Return the [x, y] coordinate for the center point of the cell that contains the specified text.  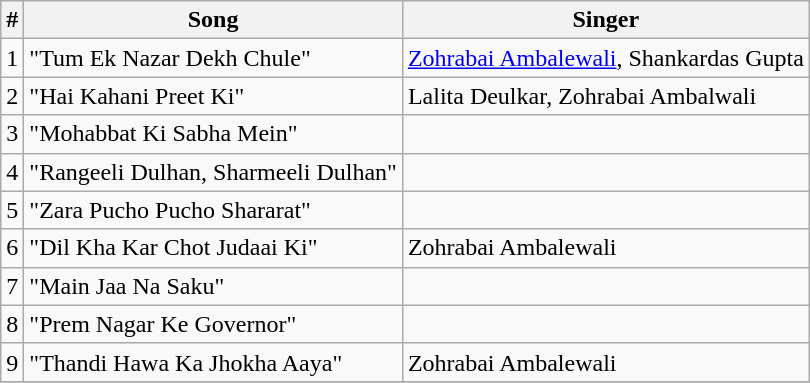
"Zara Pucho Pucho Shararat" [214, 210]
2 [12, 96]
1 [12, 58]
"Thandi Hawa Ka Jhokha Aaya" [214, 362]
8 [12, 324]
# [12, 20]
5 [12, 210]
7 [12, 286]
"Mohabbat Ki Sabha Mein" [214, 134]
9 [12, 362]
6 [12, 248]
4 [12, 172]
"Dil Kha Kar Chot Judaai Ki" [214, 248]
3 [12, 134]
"Tum Ek Nazar Dekh Chule" [214, 58]
Zohrabai Ambalewali, Shankardas Gupta [606, 58]
"Prem Nagar Ke Governor" [214, 324]
"Rangeeli Dulhan, Sharmeeli Dulhan" [214, 172]
Singer [606, 20]
"Main Jaa Na Saku" [214, 286]
Song [214, 20]
"Hai Kahani Preet Ki" [214, 96]
Lalita Deulkar, Zohrabai Ambalwali [606, 96]
